Extract the [x, y] coordinate from the center of the cell holding the provided text.  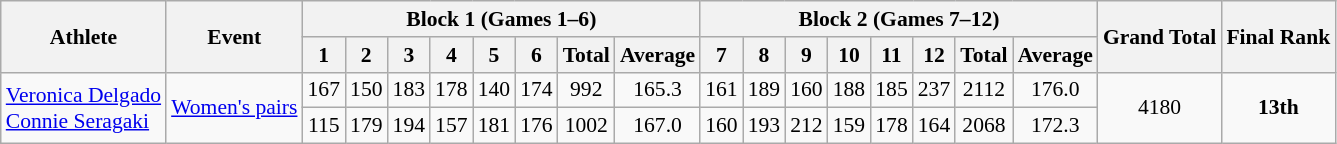
115 [324, 126]
179 [366, 126]
12 [934, 55]
181 [494, 126]
188 [850, 90]
167 [324, 90]
174 [536, 90]
8 [764, 55]
Women's pairs [234, 108]
167.0 [658, 126]
159 [850, 126]
Event [234, 36]
5 [494, 55]
Block 1 (Games 1–6) [502, 19]
1002 [586, 126]
11 [892, 55]
157 [452, 126]
3 [410, 55]
Athlete [84, 36]
212 [806, 126]
176 [536, 126]
4180 [1160, 108]
2 [366, 55]
237 [934, 90]
Veronica Delgado Connie Seragaki [84, 108]
992 [586, 90]
9 [806, 55]
2068 [984, 126]
150 [366, 90]
185 [892, 90]
Grand Total [1160, 36]
7 [722, 55]
13th [1278, 108]
Final Rank [1278, 36]
176.0 [1056, 90]
4 [452, 55]
189 [764, 90]
140 [494, 90]
161 [722, 90]
194 [410, 126]
10 [850, 55]
183 [410, 90]
1 [324, 55]
172.3 [1056, 126]
6 [536, 55]
164 [934, 126]
2112 [984, 90]
Block 2 (Games 7–12) [899, 19]
193 [764, 126]
165.3 [658, 90]
